Identify which cell holds the provided text, then report its [X, Y] central coordinate. 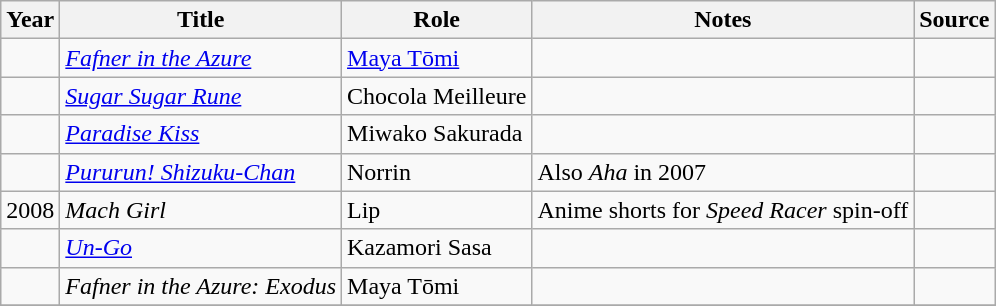
Fafner in the Azure [201, 58]
2008 [30, 210]
Un-Go [201, 248]
Year [30, 20]
Lip [437, 210]
Anime shorts for Speed Racer spin-off [723, 210]
Miwako Sakurada [437, 134]
Chocola Meilleure [437, 96]
Role [437, 20]
Kazamori Sasa [437, 248]
Sugar Sugar Rune [201, 96]
Source [954, 20]
Title [201, 20]
Paradise Kiss [201, 134]
Fafner in the Azure: Exodus [201, 286]
Norrin [437, 172]
Also Aha in 2007 [723, 172]
Mach Girl [201, 210]
Notes [723, 20]
Pururun! Shizuku-Chan [201, 172]
